Identify which cell holds the provided text, then report its (x, y) central coordinate. 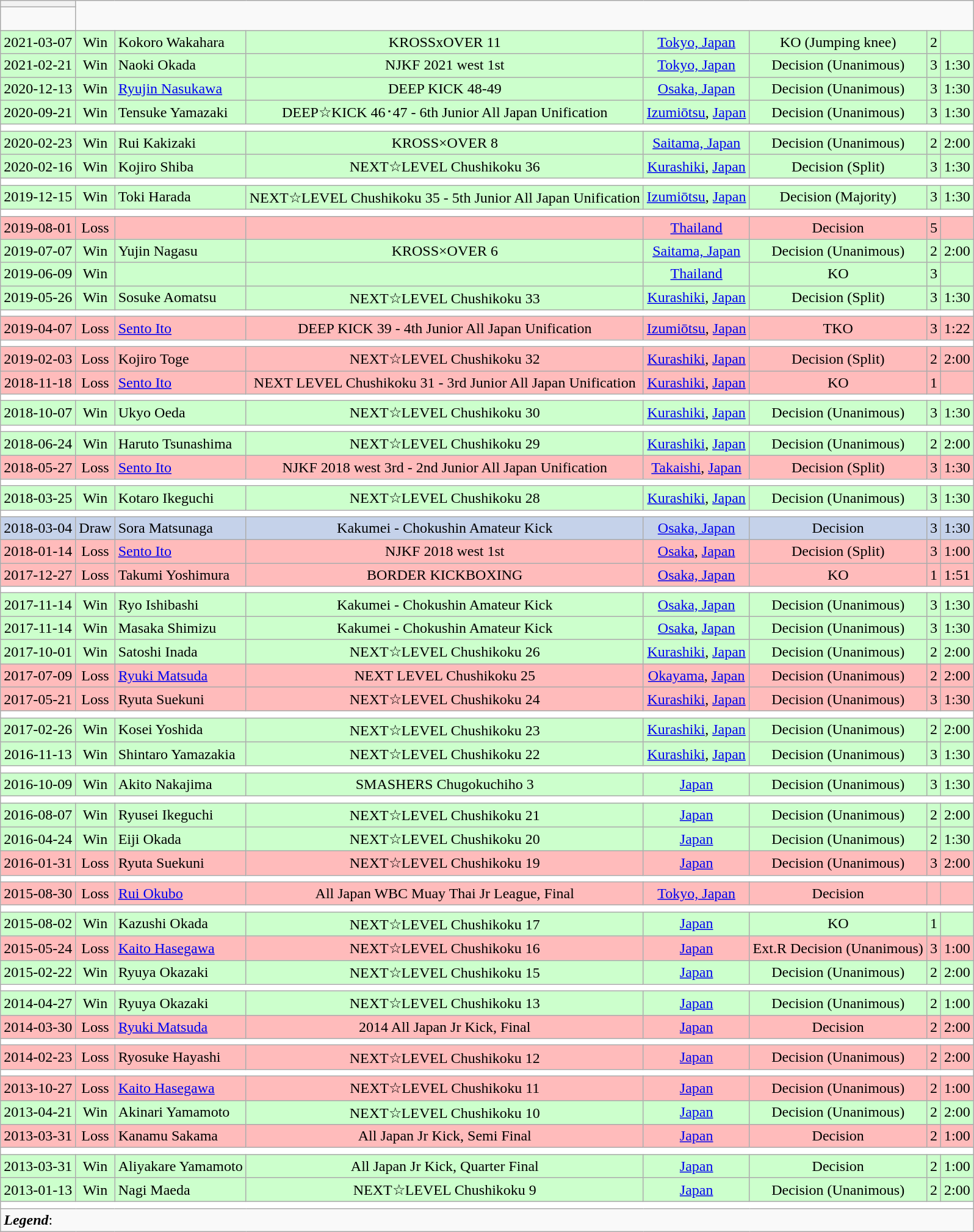
2019-07-07 (38, 251)
NEXT☆LEVEL Chushikoku 9 (444, 1190)
Tensuke Yamazaki (181, 112)
2015-02-22 (38, 973)
Toki Harada (181, 197)
2017-05-21 (38, 699)
Takaishi, Japan (696, 467)
2018-10-07 (38, 413)
Rui Okubo (181, 893)
KROSS×OVER 8 (444, 143)
NJKF 2018 west 1st (444, 552)
2013-04-21 (38, 1112)
2016-10-09 (38, 784)
2019-08-01 (38, 228)
Legend: (487, 1220)
Rui Kakizaki (181, 143)
Kojiro Toge (181, 359)
NEXT☆LEVEL Chushikoku 36 (444, 167)
2016-04-24 (38, 839)
NEXT☆LEVEL Chushikoku 30 (444, 413)
Masaka Shimizu (181, 628)
NEXT☆LEVEL Chushikoku 35 - 5th Junior All Japan Unification (444, 197)
NEXT☆LEVEL Chushikoku 26 (444, 652)
All Japan WBC Muay Thai Jr League, Final (444, 893)
NEXT☆LEVEL Chushikoku 19 (444, 863)
DEEP KICK 48-49 (444, 88)
NEXT☆LEVEL Chushikoku 12 (444, 1057)
NEXT☆LEVEL Chushikoku 15 (444, 973)
Okayama, Japan (696, 675)
NJKF 2018 west 3rd - 2nd Junior All Japan Unification (444, 467)
Ryo Ishibashi (181, 605)
NEXT☆LEVEL Chushikoku 23 (444, 730)
2014-04-27 (38, 1003)
NEXT☆LEVEL Chushikoku 21 (444, 815)
2014 All Japan Jr Kick, Final (444, 1027)
NEXT☆LEVEL Chushikoku 32 (444, 359)
2014-02-23 (38, 1057)
NEXT☆LEVEL Chushikoku 13 (444, 1003)
2013-01-13 (38, 1190)
Kojiro Shiba (181, 167)
5 (934, 228)
2017-07-09 (38, 675)
2019-12-15 (38, 197)
2017-02-26 (38, 730)
2018-03-04 (38, 528)
Akito Nakajima (181, 784)
2021-02-21 (38, 65)
2014-03-30 (38, 1027)
2020-12-13 (38, 88)
Ukyo Oeda (181, 413)
NEXT☆LEVEL Chushikoku 28 (444, 498)
Shintaro Yamazakia (181, 754)
KROSSxOVER 11 (444, 42)
NEXT LEVEL Chushikoku 31 - 3rd Junior All Japan Unification (444, 383)
NEXT☆LEVEL Chushikoku 29 (444, 444)
2018-03-25 (38, 498)
Nagi Maeda (181, 1190)
NEXT☆LEVEL Chushikoku 20 (444, 839)
Sora Matsunaga (181, 528)
NEXT☆LEVEL Chushikoku 16 (444, 948)
DEEP☆KICK 46･47 - 6th Junior All Japan Unification (444, 112)
Haruto Tsunashima (181, 444)
2019-02-03 (38, 359)
BORDER KICKBOXING (444, 575)
2016-08-07 (38, 815)
Sosuke Aomatsu (181, 298)
Kazushi Okada (181, 924)
1:51 (957, 575)
Kotaro Ikeguchi (181, 498)
2013-10-27 (38, 1088)
DEEP KICK 39 - 4th Junior All Japan Unification (444, 328)
KROSS×OVER 6 (444, 251)
2020-02-16 (38, 167)
2015-08-02 (38, 924)
2018-06-24 (38, 444)
2021-03-07 (38, 42)
NEXT☆LEVEL Chushikoku 17 (444, 924)
Decision (Majority) (838, 197)
2015-08-30 (38, 893)
Eiji Okada (181, 839)
2018-11-18 (38, 383)
NEXT☆LEVEL Chushikoku 10 (444, 1112)
Draw (95, 528)
Ryosuke Hayashi (181, 1057)
Satoshi Inada (181, 652)
NEXT LEVEL Chushikoku 25 (444, 675)
Kokoro Wakahara (181, 42)
Aliyakare Yamamoto (181, 1166)
NJKF 2021 west 1st (444, 65)
2017-12-27 (38, 575)
2020-09-21 (38, 112)
Ryusei Ikeguchi (181, 815)
Yujin Nagasu (181, 251)
SMASHERS Chugokuchiho 3 (444, 784)
Kanamu Sakama (181, 1136)
NEXT☆LEVEL Chushikoku 33 (444, 298)
2016-11-13 (38, 754)
Ryujin Nasukawa (181, 88)
All Japan Jr Kick, Quarter Final (444, 1166)
2019-04-07 (38, 328)
All Japan Jr Kick, Semi Final (444, 1136)
2015-05-24 (38, 948)
KO (Jumping knee) (838, 42)
NEXT☆LEVEL Chushikoku 22 (444, 754)
Ext.R Decision (Unanimous) (838, 948)
2019-05-26 (38, 298)
Akinari Yamamoto (181, 1112)
Kosei Yoshida (181, 730)
Takumi Yoshimura (181, 575)
2019-06-09 (38, 274)
2018-01-14 (38, 552)
1:22 (957, 328)
TKO (838, 328)
NEXT☆LEVEL Chushikoku 24 (444, 699)
2016-01-31 (38, 863)
Naoki Okada (181, 65)
NEXT☆LEVEL Chushikoku 11 (444, 1088)
2020-02-23 (38, 143)
2018-05-27 (38, 467)
2017-10-01 (38, 652)
